Scan for the cell matching the given text and deliver its (X, Y) coordinate at center. 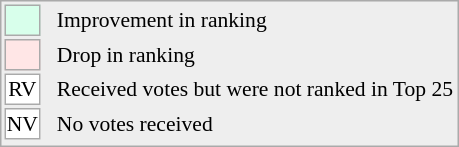
Drop in ranking (254, 55)
Improvement in ranking (254, 20)
NV (22, 124)
RV (22, 90)
No votes received (254, 124)
Received votes but were not ranked in Top 25 (254, 90)
